Detect which cell encompasses the target text, then output its [X, Y] center coordinate. 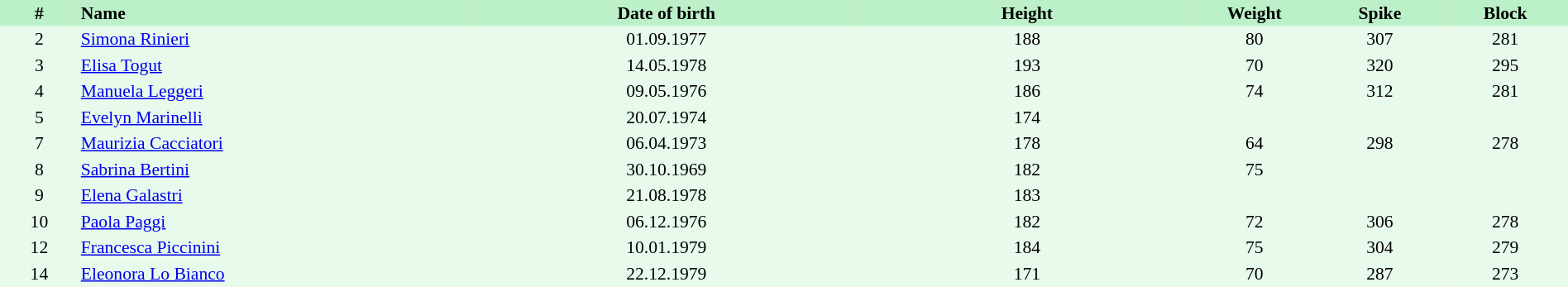
Francesca Piccinini [275, 248]
295 [1505, 65]
Maurizia Cacciatori [275, 144]
# [40, 13]
Sabrina Bertini [275, 170]
307 [1380, 40]
Spike [1380, 13]
72 [1255, 222]
183 [1027, 195]
Height [1027, 13]
Eleonora Lo Bianco [275, 274]
80 [1255, 40]
184 [1027, 248]
3 [40, 65]
Name [275, 13]
12 [40, 248]
186 [1027, 91]
178 [1027, 144]
5 [40, 117]
306 [1380, 222]
14.05.1978 [667, 65]
193 [1027, 65]
174 [1027, 117]
20.07.1974 [667, 117]
Manuela Leggeri [275, 91]
Simona Rinieri [275, 40]
74 [1255, 91]
06.04.1973 [667, 144]
Elisa Togut [275, 65]
21.08.1978 [667, 195]
320 [1380, 65]
Evelyn Marinelli [275, 117]
287 [1380, 274]
Date of birth [667, 13]
279 [1505, 248]
188 [1027, 40]
273 [1505, 274]
22.12.1979 [667, 274]
09.05.1976 [667, 91]
171 [1027, 274]
10.01.1979 [667, 248]
8 [40, 170]
14 [40, 274]
Block [1505, 13]
4 [40, 91]
9 [40, 195]
298 [1380, 144]
64 [1255, 144]
10 [40, 222]
06.12.1976 [667, 222]
30.10.1969 [667, 170]
Weight [1255, 13]
312 [1380, 91]
Elena Galastri [275, 195]
304 [1380, 248]
7 [40, 144]
01.09.1977 [667, 40]
2 [40, 40]
Paola Paggi [275, 222]
